Extract the (x, y) coordinate from the center of the cell holding the provided text.  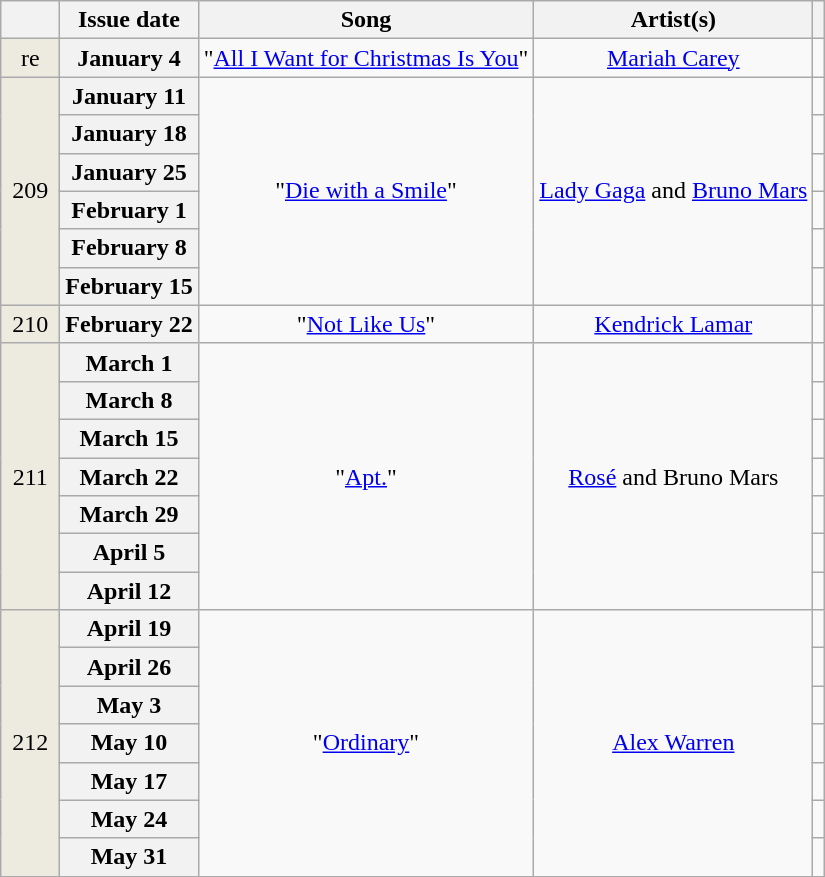
212 (30, 743)
210 (30, 324)
Artist(s) (674, 20)
February 15 (129, 286)
Alex Warren (674, 743)
Song (366, 20)
January 4 (129, 58)
February 8 (129, 248)
May 10 (129, 743)
re (30, 58)
April 12 (129, 591)
March 22 (129, 477)
May 17 (129, 781)
February 22 (129, 324)
May 24 (129, 819)
February 1 (129, 210)
209 (30, 191)
April 19 (129, 629)
January 11 (129, 96)
January 25 (129, 172)
May 31 (129, 857)
Rosé and Bruno Mars (674, 476)
Issue date (129, 20)
Lady Gaga and Bruno Mars (674, 191)
"Apt." (366, 476)
May 3 (129, 705)
January 18 (129, 134)
March 8 (129, 400)
April 5 (129, 553)
Kendrick Lamar (674, 324)
211 (30, 476)
"Not Like Us" (366, 324)
"All I Want for Christmas Is You" (366, 58)
"Ordinary" (366, 743)
March 29 (129, 515)
Mariah Carey (674, 58)
April 26 (129, 667)
"Die with a Smile" (366, 191)
March 15 (129, 438)
March 1 (129, 362)
